Find where the given text appears and provide that cell's center as (X, Y) coordinate. 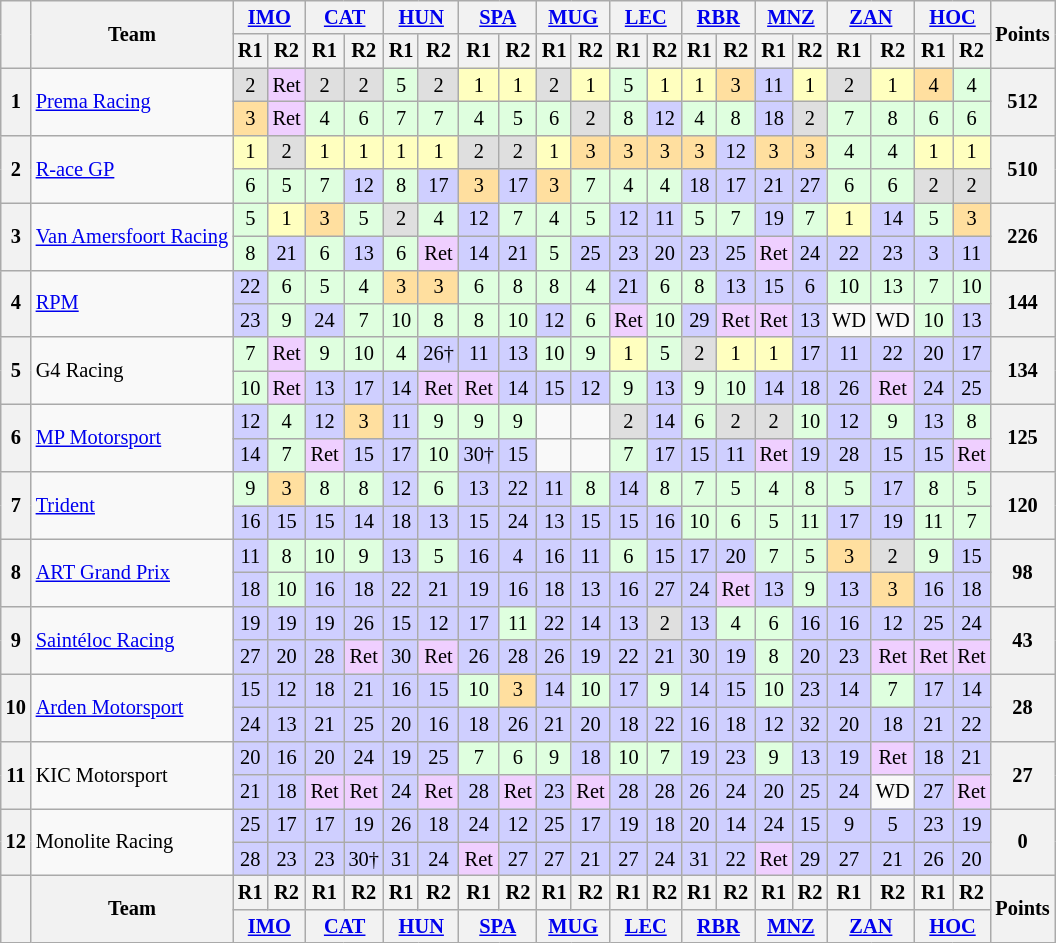
Van Amersfoort Racing (132, 236)
226 (1022, 236)
Saintéloc Racing (132, 640)
G4 Racing (132, 370)
125 (1022, 438)
RPM (132, 304)
512 (1022, 102)
KIC Motorsport (132, 774)
120 (1022, 506)
43 (1022, 640)
510 (1022, 168)
26† (438, 354)
Trident (132, 506)
0 (1022, 842)
134 (1022, 370)
32 (810, 724)
ART Grand Prix (132, 572)
MP Motorsport (132, 438)
98 (1022, 572)
144 (1022, 304)
Arden Motorsport (132, 706)
R-ace GP (132, 168)
Monolite Racing (132, 842)
Prema Racing (132, 102)
